Capture the cell that displays the provided text and extract its (x, y) central coordinate. 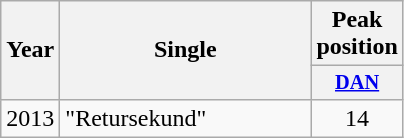
"Retursekund" (186, 118)
DAN (357, 83)
14 (357, 118)
2013 (30, 118)
Single (186, 50)
Year (30, 50)
Peakposition (357, 34)
